Identify which cell holds the provided text, then report its (x, y) central coordinate. 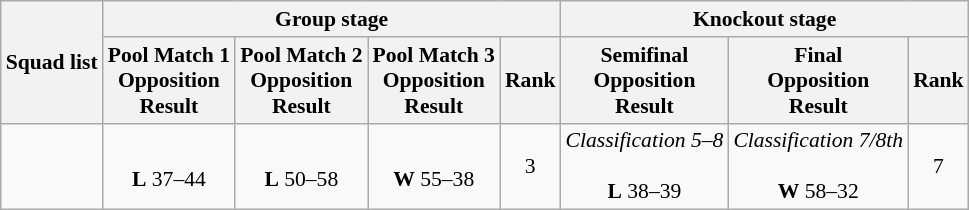
L 37–44 (169, 166)
Pool Match 2OppositionResult (301, 80)
FinalOppositionResult (818, 80)
Squad list (52, 62)
Classification 5–8L 38–39 (644, 166)
Knockout stage (764, 19)
W 55–38 (434, 166)
3 (530, 166)
Pool Match 3OppositionResult (434, 80)
Group stage (332, 19)
SemifinalOppositionResult (644, 80)
7 (938, 166)
Classification 7/8thW 58–32 (818, 166)
Pool Match 1OppositionResult (169, 80)
L 50–58 (301, 166)
